Scan for the cell matching the given text and deliver its [x, y] coordinate at center. 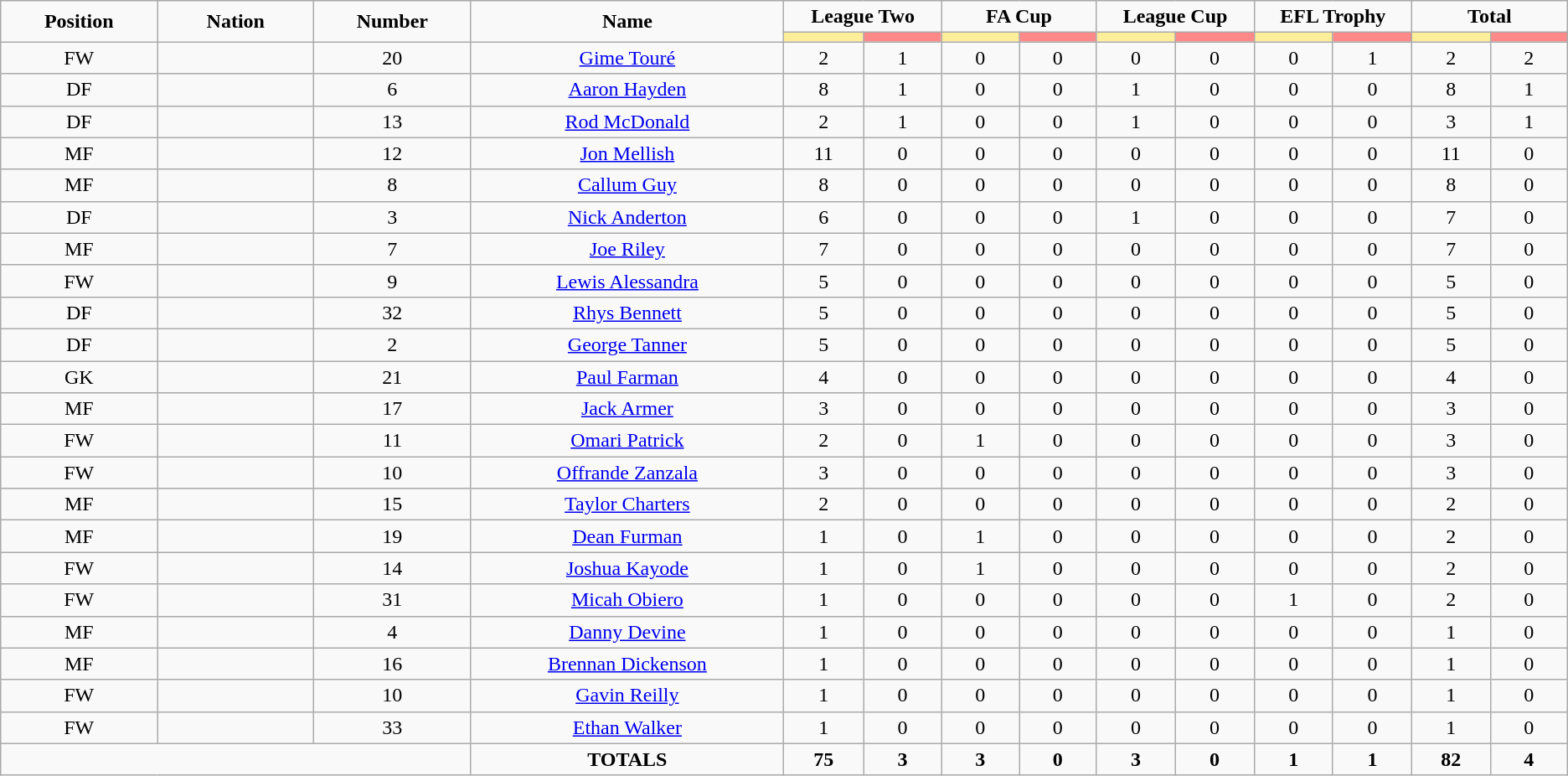
Taylor Charters [627, 504]
Aaron Hayden [627, 90]
21 [392, 376]
Joe Riley [627, 249]
Gavin Reilly [627, 696]
Position [79, 22]
32 [392, 313]
Nation [236, 22]
League Two [863, 17]
FA Cup [1019, 17]
Rod McDonald [627, 122]
GK [79, 376]
16 [392, 664]
George Tanner [627, 344]
Number [392, 22]
12 [392, 153]
33 [392, 727]
Dean Furman [627, 536]
31 [392, 600]
Jon Mellish [627, 153]
Danny Devine [627, 632]
17 [392, 409]
EFL Trophy [1333, 17]
19 [392, 536]
Micah Obiero [627, 600]
20 [392, 58]
Lewis Alessandra [627, 281]
Callum Guy [627, 185]
Paul Farman [627, 376]
League Cup [1175, 17]
Ethan Walker [627, 727]
TOTALS [627, 759]
Rhys Bennett [627, 313]
15 [392, 504]
Name [627, 22]
75 [824, 759]
Omari Patrick [627, 441]
Nick Anderton [627, 217]
13 [392, 122]
Gime Touré [627, 58]
Joshua Kayode [627, 568]
14 [392, 568]
Jack Armer [627, 409]
82 [1451, 759]
Offrande Zanzala [627, 473]
9 [392, 281]
Total [1489, 17]
Brennan Dickenson [627, 664]
